For the text-containing cell, return its midpoint in [x, y] coordinate format. 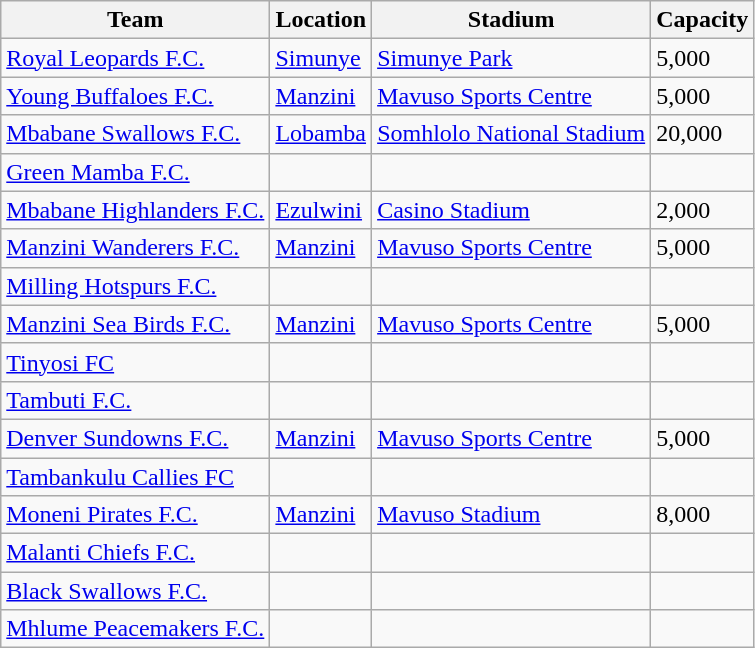
Ezulwini [321, 210]
Mbabane Highlanders F.C. [136, 210]
Royal Leopards F.C. [136, 58]
Lobamba [321, 134]
Mbabane Swallows F.C. [136, 134]
Simunye [321, 58]
Malanti Chiefs F.C. [136, 553]
20,000 [702, 134]
Capacity [702, 20]
Tinyosi FC [136, 362]
Casino Stadium [512, 210]
Stadium [512, 20]
8,000 [702, 515]
Somhlolo National Stadium [512, 134]
Young Buffaloes F.C. [136, 96]
Moneni Pirates F.C. [136, 515]
Black Swallows F.C. [136, 591]
Mavuso Stadium [512, 515]
Manzini Wanderers F.C. [136, 248]
Tambankulu Callies FC [136, 477]
Simunye Park [512, 58]
Mhlume Peacemakers F.C. [136, 629]
Denver Sundowns F.C. [136, 438]
Tambuti F.C. [136, 400]
Manzini Sea Birds F.C. [136, 324]
Location [321, 20]
Team [136, 20]
2,000 [702, 210]
Milling Hotspurs F.C. [136, 286]
Green Mamba F.C. [136, 172]
